Detect which cell encompasses the target text, then output its (x, y) center coordinate. 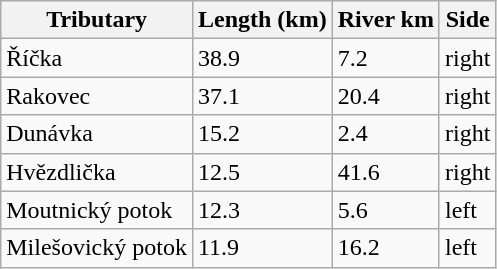
Tributary (97, 20)
20.4 (386, 96)
Rakovec (97, 96)
Moutnický potok (97, 210)
15.2 (262, 134)
River km (386, 20)
2.4 (386, 134)
11.9 (262, 248)
41.6 (386, 172)
Milešovický potok (97, 248)
Dunávka (97, 134)
5.6 (386, 210)
38.9 (262, 58)
Hvězdlička (97, 172)
12.3 (262, 210)
Side (467, 20)
Length (km) (262, 20)
12.5 (262, 172)
Říčka (97, 58)
16.2 (386, 248)
7.2 (386, 58)
37.1 (262, 96)
